Capture the cell that displays the provided text and extract its (x, y) central coordinate. 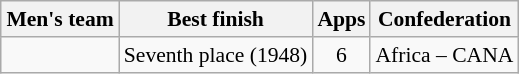
Apps (341, 19)
6 (341, 55)
Confederation (444, 19)
Seventh place (1948) (216, 55)
Africa – CANA (444, 55)
Men's team (60, 19)
Best finish (216, 19)
